Extract the [X, Y] coordinate from the center of the cell holding the provided text.  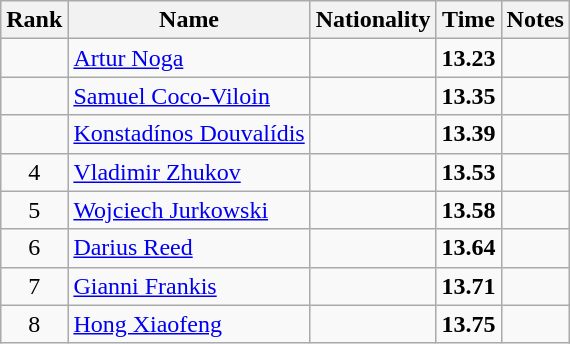
4 [34, 172]
5 [34, 210]
Konstadínos Douvalídis [189, 134]
Wojciech Jurkowski [189, 210]
13.35 [468, 96]
Rank [34, 20]
Nationality [373, 20]
Hong Xiaofeng [189, 324]
13.75 [468, 324]
Samuel Coco-Viloin [189, 96]
Notes [535, 20]
8 [34, 324]
Artur Noga [189, 58]
13.53 [468, 172]
13.58 [468, 210]
Time [468, 20]
13.64 [468, 248]
Name [189, 20]
7 [34, 286]
Gianni Frankis [189, 286]
Vladimir Zhukov [189, 172]
13.23 [468, 58]
13.39 [468, 134]
13.71 [468, 286]
6 [34, 248]
Darius Reed [189, 248]
